Find where the given text appears and provide that cell's center as (X, Y) coordinate. 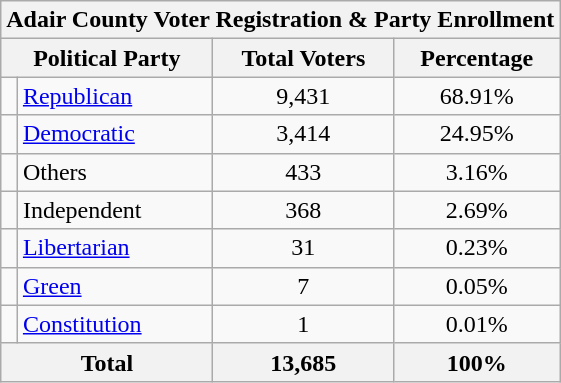
24.95% (477, 134)
Total (107, 362)
Political Party (107, 58)
100% (477, 362)
2.69% (477, 210)
Percentage (477, 58)
Total Voters (304, 58)
3,414 (304, 134)
Others (115, 172)
368 (304, 210)
3.16% (477, 172)
Constitution (115, 324)
Libertarian (115, 248)
433 (304, 172)
31 (304, 248)
Green (115, 286)
68.91% (477, 96)
Republican (115, 96)
1 (304, 324)
Independent (115, 210)
0.23% (477, 248)
Adair County Voter Registration & Party Enrollment (280, 20)
Democratic (115, 134)
0.01% (477, 324)
13,685 (304, 362)
7 (304, 286)
9,431 (304, 96)
0.05% (477, 286)
